Locate the cell with the specified text and output its (x, y) center coordinate. 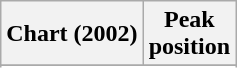
Peakposition (189, 34)
Chart (2002) (72, 34)
